Find where the given text appears and provide that cell's center as (x, y) coordinate. 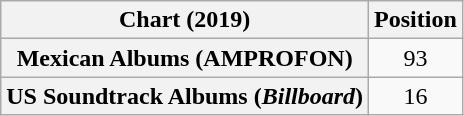
16 (416, 96)
93 (416, 58)
Position (416, 20)
Chart (2019) (185, 20)
US Soundtrack Albums (Billboard) (185, 96)
Mexican Albums (AMPROFON) (185, 58)
